Detect which cell encompasses the target text, then output its [x, y] center coordinate. 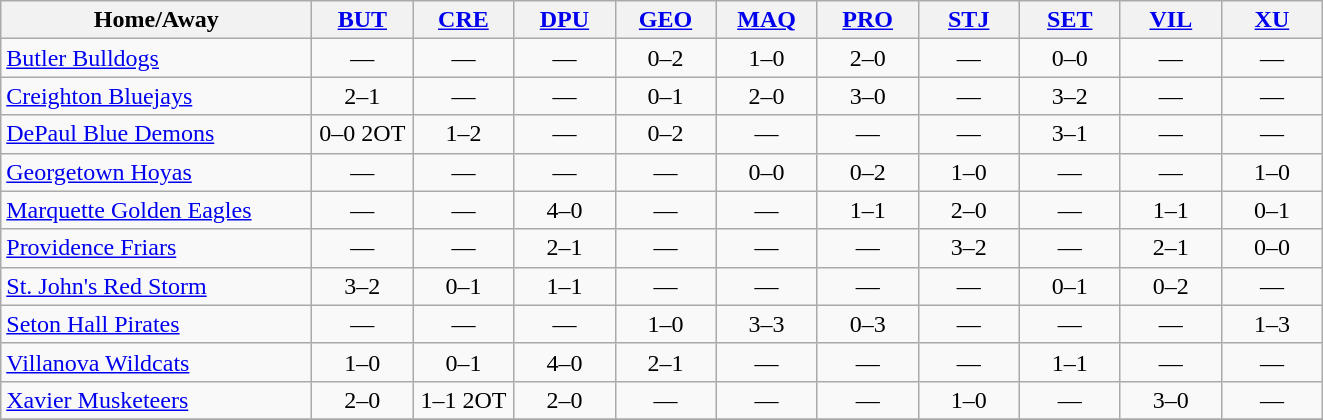
STJ [968, 20]
DPU [564, 20]
3–3 [766, 324]
MAQ [766, 20]
Butler Bulldogs [156, 58]
0–0 2OT [362, 134]
Georgetown Hoyas [156, 172]
Xavier Musketeers [156, 400]
St. John's Red Storm [156, 286]
Seton Hall Pirates [156, 324]
DePaul Blue Demons [156, 134]
BUT [362, 20]
1–2 [464, 134]
XU [1272, 20]
Creighton Bluejays [156, 96]
PRO [868, 20]
Marquette Golden Eagles [156, 210]
Providence Friars [156, 248]
1–3 [1272, 324]
GEO [666, 20]
0–3 [868, 324]
Home/Away [156, 20]
VIL [1170, 20]
3–1 [1070, 134]
1–1 2OT [464, 400]
SET [1070, 20]
Villanova Wildcats [156, 362]
CRE [464, 20]
